Search for the cell housing the specified text and yield its (X, Y) center coordinate. 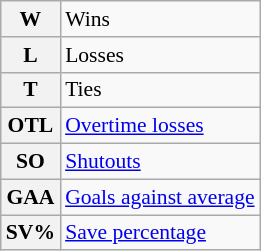
W (30, 19)
OTL (30, 126)
L (30, 55)
Wins (160, 19)
Goals against average (160, 197)
GAA (30, 197)
Save percentage (160, 233)
Shutouts (160, 162)
T (30, 90)
SO (30, 162)
SV% (30, 233)
Overtime losses (160, 126)
Losses (160, 55)
Ties (160, 90)
